Find where the given text appears and provide that cell's center as (x, y) coordinate. 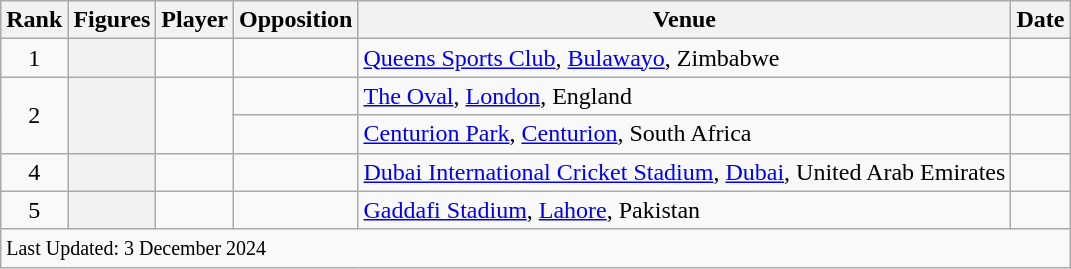
Gaddafi Stadium, Lahore, Pakistan (684, 210)
Venue (684, 20)
Centurion Park, Centurion, South Africa (684, 134)
Dubai International Cricket Stadium, Dubai, United Arab Emirates (684, 172)
2 (34, 115)
Date (1040, 20)
The Oval, London, England (684, 96)
Rank (34, 20)
Figures (112, 20)
Last Updated: 3 December 2024 (536, 248)
4 (34, 172)
Queens Sports Club, Bulawayo, Zimbabwe (684, 58)
Player (195, 20)
5 (34, 210)
Opposition (296, 20)
1 (34, 58)
